Return (x, y) of the center of cell containing provided text 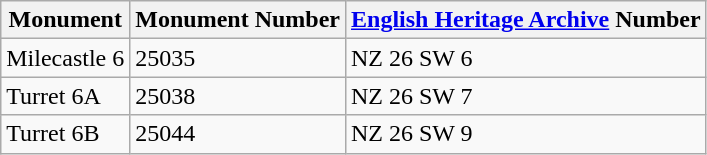
Turret 6B (66, 134)
English Heritage Archive Number (526, 20)
Milecastle 6 (66, 58)
25035 (238, 58)
Monument Number (238, 20)
NZ 26 SW 9 (526, 134)
NZ 26 SW 7 (526, 96)
25038 (238, 96)
25044 (238, 134)
NZ 26 SW 6 (526, 58)
Monument (66, 20)
Turret 6A (66, 96)
